Determine the (x, y) coordinate at the center of the cell enclosing the given text.  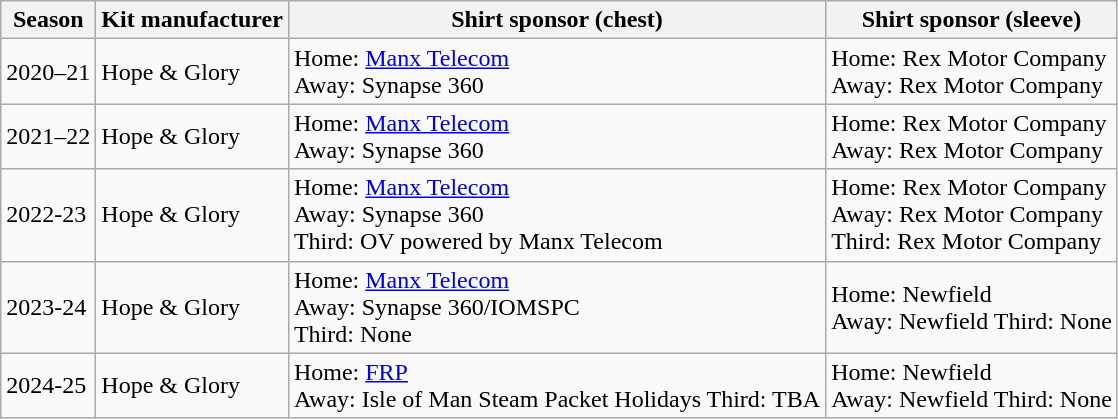
2023-24 (48, 307)
Home: Manx TelecomAway: Synapse 360/IOMSPCThird: None (556, 307)
2021–22 (48, 136)
2020–21 (48, 72)
Home: Manx TelecomAway: Synapse 360Third: OV powered by Manx Telecom (556, 215)
2022-23 (48, 215)
Home: Rex Motor CompanyAway: Rex Motor CompanyThird: Rex Motor Company (972, 215)
Home: FRPAway: Isle of Man Steam Packet Holidays Third: TBA (556, 386)
2024-25 (48, 386)
Kit manufacturer (192, 20)
Shirt sponsor (sleeve) (972, 20)
Season (48, 20)
Shirt sponsor (chest) (556, 20)
